Determine the (X, Y) coordinate at the center of the cell enclosing the given text.  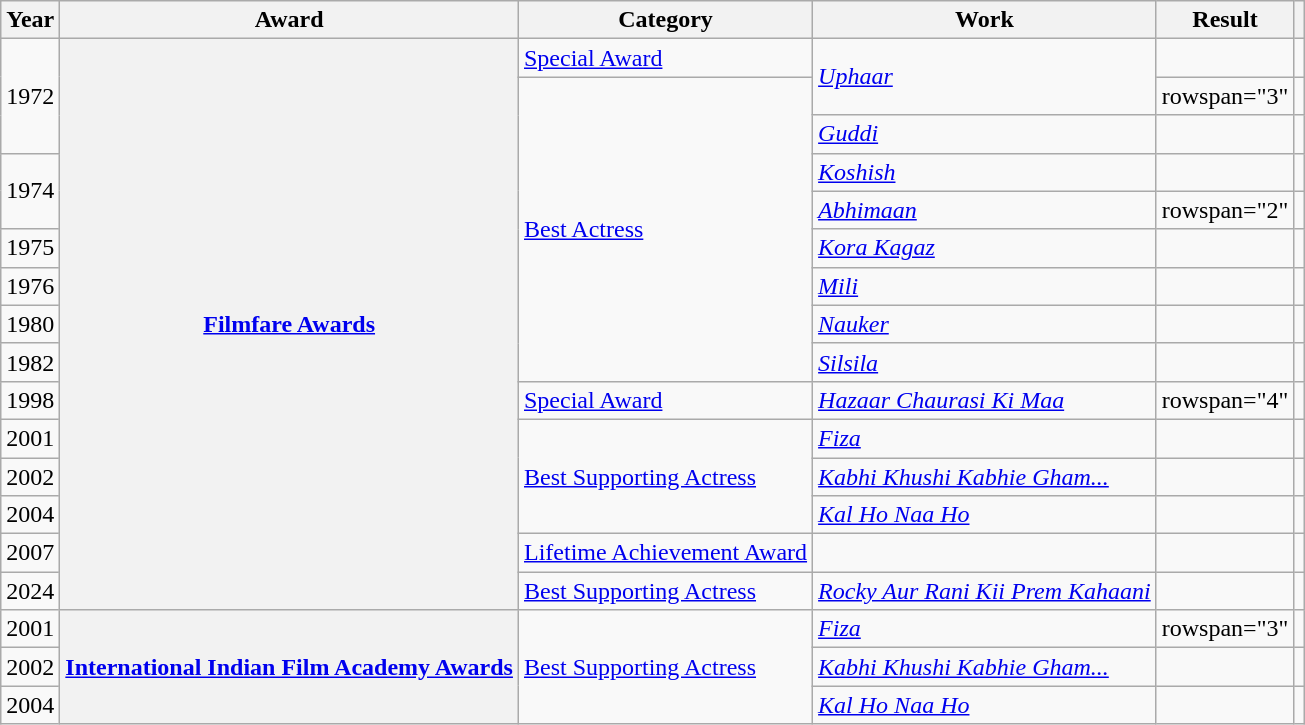
Nauker (985, 324)
Guddi (985, 134)
Best Actress (665, 229)
1982 (30, 362)
Kora Kagaz (985, 248)
Year (30, 20)
2007 (30, 553)
Work (985, 20)
Result (1225, 20)
Mili (985, 286)
Hazaar Chaurasi Ki Maa (985, 400)
International Indian Film Academy Awards (290, 667)
Filmfare Awards (290, 324)
Silsila (985, 362)
1976 (30, 286)
Uphaar (985, 77)
Lifetime Achievement Award (665, 553)
Koshish (985, 172)
Award (290, 20)
1974 (30, 191)
Category (665, 20)
2024 (30, 591)
1998 (30, 400)
rowspan="2" (1225, 210)
Rocky Aur Rani Kii Prem Kahaani (985, 591)
1975 (30, 248)
rowspan="4" (1225, 400)
1972 (30, 96)
1980 (30, 324)
Abhimaan (985, 210)
